Return the (x, y) coordinate for the center point of the cell that contains the specified text.  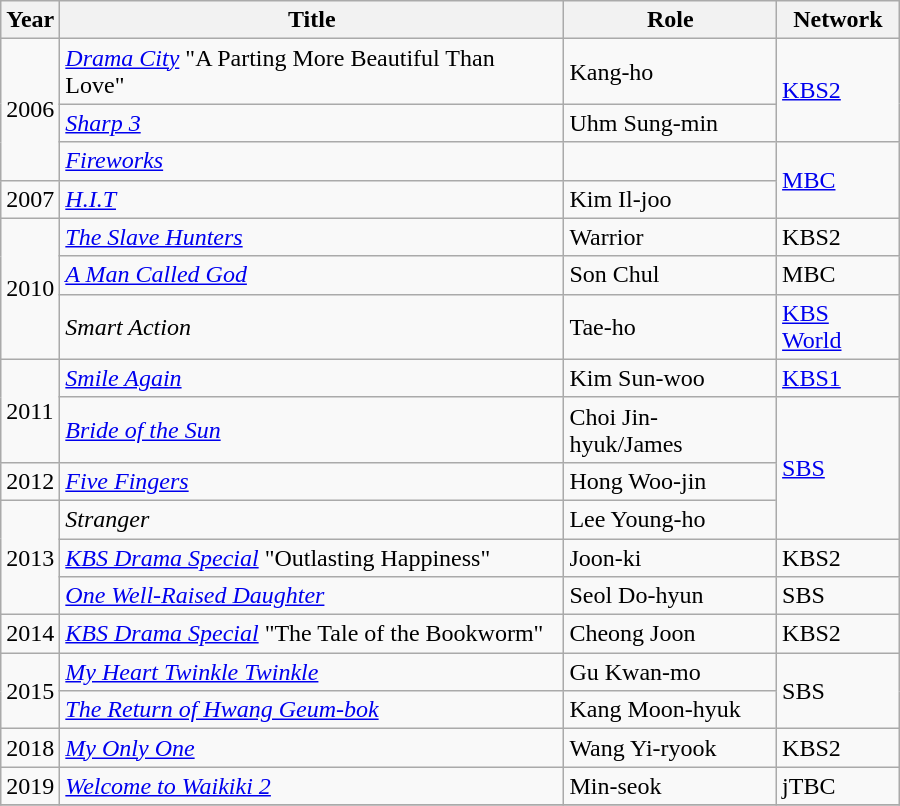
Year (30, 20)
My Heart Twinkle Twinkle (312, 672)
Kim Sun-woo (670, 378)
2011 (30, 410)
2013 (30, 557)
KBS Drama Special "Outlasting Happiness" (312, 557)
Kim Il-joo (670, 199)
KBS1 (838, 378)
KBS World (838, 326)
Choi Jin-hyuk/James (670, 430)
The Return of Hwang Geum-bok (312, 710)
Smart Action (312, 326)
Warrior (670, 237)
Title (312, 20)
The Slave Hunters (312, 237)
2006 (30, 110)
Uhm Sung-min (670, 123)
Cheong Joon (670, 634)
A Man Called God (312, 275)
Fireworks (312, 161)
Sharp 3 (312, 123)
Stranger (312, 519)
Son Chul (670, 275)
Gu Kwan-mo (670, 672)
Lee Young-ho (670, 519)
2019 (30, 786)
One Well-Raised Daughter (312, 596)
Welcome to Waikiki 2 (312, 786)
My Only One (312, 748)
2007 (30, 199)
KBS Drama Special "The Tale of the Bookworm" (312, 634)
Seol Do-hyun (670, 596)
2015 (30, 691)
2018 (30, 748)
Wang Yi-ryook (670, 748)
H.I.T (312, 199)
Network (838, 20)
Role (670, 20)
Smile Again (312, 378)
Kang-ho (670, 72)
Bride of the Sun (312, 430)
Joon-ki (670, 557)
Min-seok (670, 786)
Tae-ho (670, 326)
jTBC (838, 786)
2012 (30, 481)
Hong Woo-jin (670, 481)
Drama City "A Parting More Beautiful Than Love" (312, 72)
2010 (30, 288)
Kang Moon-hyuk (670, 710)
2014 (30, 634)
Five Fingers (312, 481)
